Locate the cell with the specified text and output its [X, Y] center coordinate. 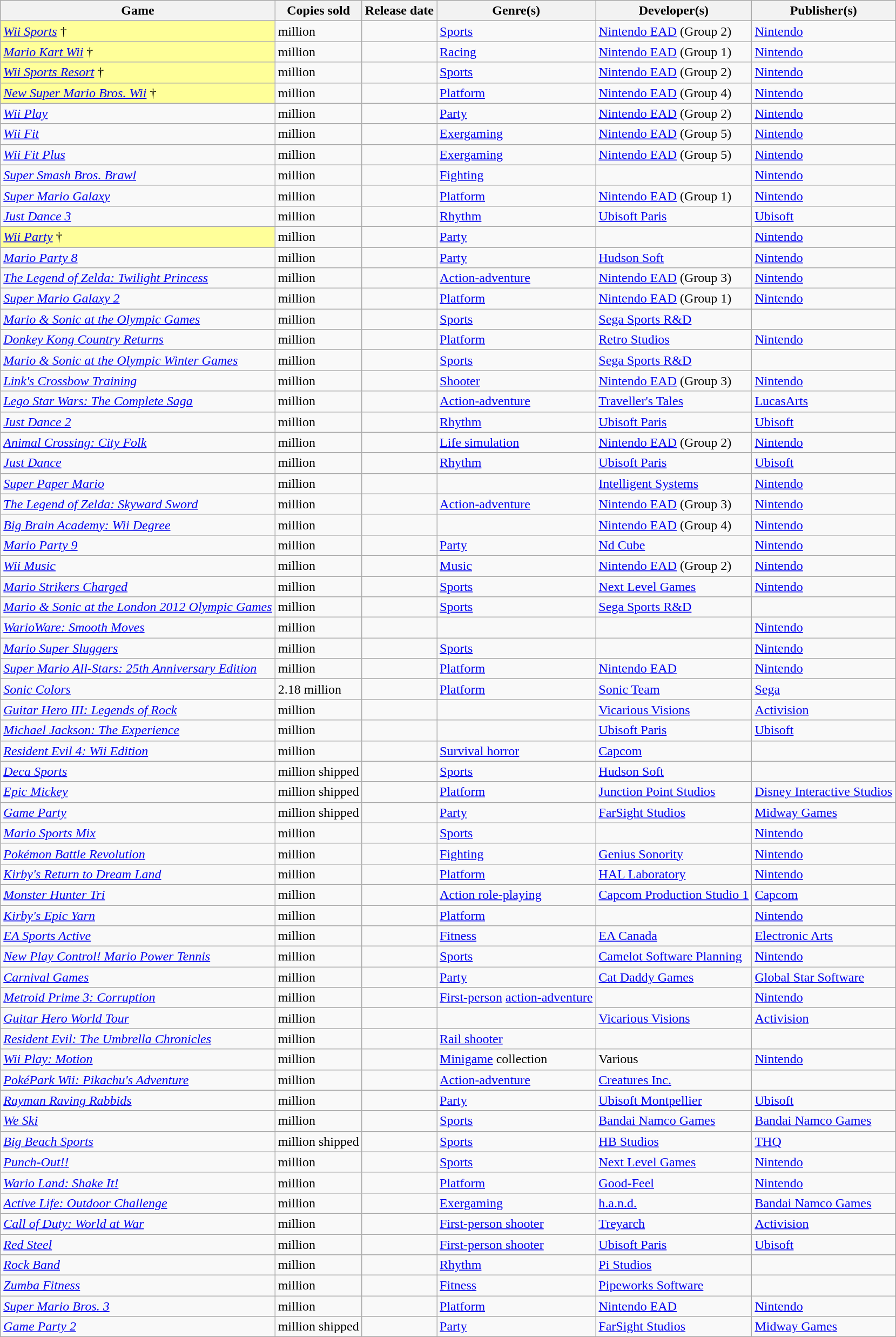
Nd Cube [674, 545]
We Ski [138, 1121]
Super Mario All-Stars: 25th Anniversary Edition [138, 669]
Super Smash Bros. Brawl [138, 175]
Super Mario Bros. 3 [138, 1306]
Punch-Out!! [138, 1162]
Mario & Sonic at the Olympic Winter Games [138, 360]
New Play Control! Mario Power Tennis [138, 957]
Game Party [138, 812]
Game [138, 11]
Active Life: Outdoor Challenge [138, 1203]
Big Brain Academy: Wii Degree [138, 525]
Wii Fit Plus [138, 154]
Metroid Prime 3: Corruption [138, 998]
Capcom Production Studio 1 [674, 895]
Zumba Fitness [138, 1286]
Release date [399, 11]
Various [674, 1059]
Big Beach Sports [138, 1141]
Pipeworks Software [674, 1286]
Deca Sports [138, 771]
Epic Mickey [138, 792]
Treyarch [674, 1224]
Mario Party 8 [138, 258]
Good-Feel [674, 1183]
Kirby's Epic Yarn [138, 916]
The Legend of Zelda: Twilight Princess [138, 278]
Mario Sports Mix [138, 833]
New Super Mario Bros. Wii † [138, 93]
Life simulation [516, 442]
Michael Jackson: The Experience [138, 730]
LucasArts [824, 401]
Donkey Kong Country Returns [138, 340]
Lego Star Wars: The Complete Saga [138, 401]
Action role-playing [516, 895]
Creatures Inc. [674, 1080]
Survival horror [516, 751]
Mario & Sonic at the Olympic Games [138, 319]
Monster Hunter Tri [138, 895]
Genius Sonority [674, 854]
Rayman Raving Rabbids [138, 1100]
Guitar Hero World Tour [138, 1018]
Retro Studios [674, 340]
Kirby's Return to Dream Land [138, 874]
2.18 million [319, 689]
WarioWare: Smooth Moves [138, 628]
Shooter [516, 381]
Wii Sports Resort † [138, 72]
Wii Sports † [138, 31]
Guitar Hero III: Legends of Rock [138, 710]
The Legend of Zelda: Skyward Sword [138, 504]
Wii Party † [138, 237]
Wii Play: Motion [138, 1059]
Electronic Arts [824, 936]
Just Dance 3 [138, 216]
Mario Super Sluggers [138, 648]
Global Star Software [824, 977]
Junction Point Studios [674, 792]
Rail shooter [516, 1039]
Genre(s) [516, 11]
Copies sold [319, 11]
Traveller's Tales [674, 401]
Pi Studios [674, 1265]
Mario Kart Wii † [138, 52]
Wii Play [138, 113]
Super Paper Mario [138, 483]
Carnival Games [138, 977]
Just Dance 2 [138, 422]
Publisher(s) [824, 11]
Sega [824, 689]
h.a.n.d. [674, 1203]
EA Canada [674, 936]
Sonic Team [674, 689]
Intelligent Systems [674, 483]
Ubisoft Montpellier [674, 1100]
Rock Band [138, 1265]
Animal Crossing: City Folk [138, 442]
Sonic Colors [138, 689]
Mario Strikers Charged [138, 586]
HAL Laboratory [674, 874]
PokéPark Wii: Pikachu's Adventure [138, 1080]
Developer(s) [674, 11]
Resident Evil 4: Wii Edition [138, 751]
Super Mario Galaxy 2 [138, 299]
Disney Interactive Studios [824, 792]
Mario Party 9 [138, 545]
Pokémon Battle Revolution [138, 854]
Racing [516, 52]
HB Studios [674, 1141]
Resident Evil: The Umbrella Chronicles [138, 1039]
Mario & Sonic at the London 2012 Olympic Games [138, 607]
EA Sports Active [138, 936]
First-person action-adventure [516, 998]
Just Dance [138, 463]
Music [516, 566]
Super Mario Galaxy [138, 196]
Link's Crossbow Training [138, 381]
Wii Fit [138, 134]
Camelot Software Planning [674, 957]
Minigame collection [516, 1059]
Wii Music [138, 566]
Call of Duty: World at War [138, 1224]
Red Steel [138, 1244]
Game Party 2 [138, 1327]
THQ [824, 1141]
Cat Daddy Games [674, 977]
Wario Land: Shake It! [138, 1183]
